Capture the cell that displays the provided text and extract its [x, y] central coordinate. 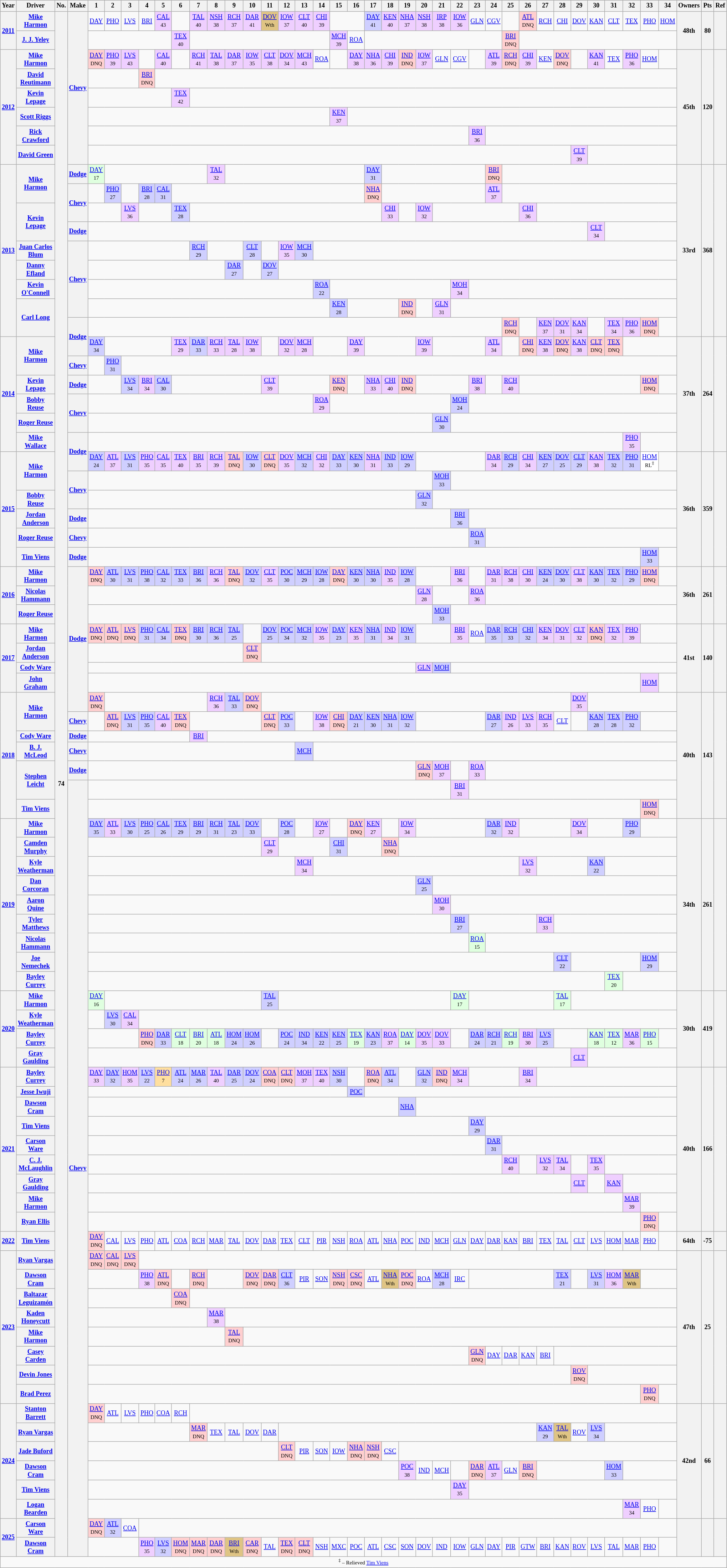
MARWth [632, 1279]
Dan Corcoran [36, 885]
KENDNQ [339, 385]
CLT40 [304, 21]
ATL33 [113, 828]
GLN31 [441, 308]
B. J. McLeod [36, 752]
Driver [36, 6]
DAR35 [493, 634]
ATL30 [113, 576]
CAL35 [163, 461]
Year [9, 6]
TAL23 [234, 828]
24 [493, 6]
12 [287, 6]
23 [477, 6]
64th [689, 1241]
MAR26 [199, 1077]
2012 [9, 107]
IOW39 [424, 346]
9 [234, 6]
IOW30 [252, 461]
Casey Carden [36, 1356]
GTW [528, 1547]
4 [147, 6]
Stanton Barrett [36, 1413]
Kaden Honeycutt [36, 1317]
KAN18 [596, 1039]
LVS43 [130, 59]
ROADNQ [373, 1077]
368 [708, 250]
PHO32 [632, 721]
BRI28 [147, 193]
CALDNQ [113, 1260]
Scott Riggs [36, 117]
KAN28 [596, 721]
DAY31 [373, 174]
11 [270, 6]
MAR38 [216, 1317]
MCH29 [304, 576]
22 [460, 6]
Jade Buford [36, 1451]
CHI33 [390, 212]
David Green [36, 155]
Make [78, 6]
KEN24 [545, 576]
27 [545, 6]
2024 [9, 1461]
NHAWth [390, 1279]
15 [339, 6]
TAL34 [562, 1164]
POC30 [287, 576]
NHA33 [373, 385]
34th [689, 904]
TEX20 [614, 981]
CHI34 [528, 461]
13 [304, 6]
IOW36 [460, 21]
BRI27 [460, 924]
ATL32 [113, 1528]
BRI31 [460, 790]
DAR34 [493, 461]
RCH38 [511, 576]
Danny Efland [36, 270]
NHA37 [407, 21]
KEN22 [322, 1039]
26 [528, 6]
48th [689, 31]
DAY29 [477, 1126]
LVS22 [147, 1077]
TEX 42 [180, 98]
DAY21 [356, 721]
KEN37 [545, 327]
DAY24 [96, 461]
POC38 [407, 1471]
45th [689, 107]
TAL17 [562, 1000]
KAN22 [596, 866]
21 [441, 6]
MOH30 [441, 905]
TEX21 [562, 1279]
DAY39 [356, 346]
CHI 36 [528, 212]
TEX19 [356, 1039]
29 [579, 6]
J. J. Yeley [36, 40]
ATL24 [180, 1077]
DAR25 [234, 1077]
DOV24 [252, 1077]
CHI [562, 21]
TAL33 [234, 702]
HOM24 [234, 1039]
MCH39 [339, 40]
CAL [113, 1241]
ROA33 [477, 770]
2018 [9, 755]
Baltazar Leguizamón [36, 1298]
CLT 34 [596, 231]
CLT36 [287, 1279]
2011 [9, 31]
DAY38 [356, 59]
HOM36 [614, 1279]
Mike Wallace [36, 442]
31 [614, 6]
DAY32 [113, 1077]
2014 [9, 394]
GLN25 [424, 885]
MAR34 [632, 1509]
BRI20 [199, 1039]
28 [562, 6]
18 [390, 6]
CAL31 [163, 193]
TAL32 [216, 174]
8 [216, 6]
ROA31 [477, 538]
DOVWth [270, 21]
CLT22 [562, 962]
TALWth [562, 1432]
CARDNQ [252, 1547]
MXC [339, 1547]
IRP38 [441, 21]
Ref [720, 6]
IND32 [511, 828]
DAY23 [339, 634]
KANDNQ [596, 634]
RCH21 [493, 1039]
33 [650, 6]
LVS36 [130, 212]
166 [708, 1149]
ATL18 [216, 1039]
NHA36 [373, 59]
DAY14 [407, 1039]
2022 [9, 1241]
KEN34 [545, 634]
NHA30 [373, 576]
MOH24 [460, 404]
No. [61, 6]
DAR41 [252, 21]
CLT32 [579, 634]
DAY16 [96, 1000]
BRI 36 [477, 136]
IND35 [390, 576]
CHI30 [528, 576]
Juan Carlos Blum [36, 251]
Aaron Quine [36, 905]
KEN38 [545, 346]
KEN28 [339, 308]
Jesse Iwuji [36, 1092]
KEN25 [339, 1039]
MAR36 [632, 1039]
KAN41 [596, 59]
2015 [9, 509]
140 [708, 658]
BRI29 [199, 828]
‡ – Relieved Tim Viens [364, 1562]
Kevin O'Connell [36, 289]
LVS25 [545, 1039]
HOM26 [252, 1039]
RCH31 [216, 828]
Stephen Leicht [36, 780]
41st [689, 658]
CSCDNQ [356, 1279]
MAR39 [632, 1203]
IRC [460, 1279]
2020 [9, 1029]
30th [689, 1029]
2019 [9, 904]
2 [113, 6]
1 [96, 6]
KAN34 [579, 327]
HOM35 [130, 1077]
66 [708, 1461]
HOM29 [650, 962]
3 [130, 6]
19 [407, 6]
Joe Nemechek [36, 962]
MOH [441, 667]
2013 [9, 250]
CLT35 [270, 576]
419 [708, 1029]
Owners [689, 6]
7 [199, 6]
IOW31 [407, 634]
47th [689, 1327]
GLN30 [441, 423]
CAL30 [163, 385]
ROA15 [477, 943]
74 [61, 784]
PHO25 [147, 828]
RCH39 [216, 461]
CHI40 [390, 385]
David Reutimann [36, 78]
37th [689, 394]
Carl Long [36, 317]
2021 [9, 1149]
-75 [708, 1241]
MCH30 [304, 251]
Ryan Ellis [36, 1222]
TEX34 [614, 327]
32 [632, 6]
DAY41 [373, 21]
DAY34 [96, 346]
42nd [689, 1461]
LVS33 [528, 721]
KEN 37 [339, 117]
14 [322, 6]
RCH41 [199, 59]
DAR32 [493, 828]
POC28 [287, 828]
GLN28 [424, 595]
IOW27 [322, 828]
C. J. McLaughlin [36, 1164]
POC33 [287, 721]
PHO15 [650, 1039]
IND33 [390, 461]
20 [424, 6]
BRIWth [234, 1547]
264 [708, 394]
Brad Perez [36, 1394]
34 [667, 6]
RCH37 [234, 21]
2023 [9, 1327]
KEN35 [356, 634]
5 [163, 6]
ROA22 [322, 289]
DAR24 [477, 1039]
16 [356, 6]
2016 [9, 595]
CAL26 [163, 828]
HOMRL‡ [650, 461]
6 [180, 6]
Pts [708, 6]
CAL32 [163, 576]
POC24 [287, 1039]
KAN29 [545, 1432]
CLT28 [252, 251]
RCH35 [545, 721]
KEN [545, 59]
2025 [9, 1537]
KEN40 [390, 21]
KAN23 [373, 1039]
TEX35 [596, 1164]
143 [708, 755]
DAR37 [234, 59]
RCH19 [511, 1039]
ROA29 [322, 404]
MCH43 [304, 59]
PHO7 [163, 1077]
DAY DNQ [96, 1528]
TEX12 [614, 1039]
ROVDNQ [579, 1375]
IOW29 [407, 461]
POC34 [287, 634]
NSH30 [339, 1077]
Devin Jones [36, 1375]
TAL28 [234, 346]
TEX 40 [180, 40]
CLT18 [180, 1039]
DOV30 [562, 576]
TAL38 [216, 59]
TEX33 [180, 576]
Camden Murphy [36, 847]
MOH34 [460, 289]
10 [252, 6]
ROA36 [477, 595]
359 [708, 509]
80 [708, 31]
CAL43 [163, 21]
2017 [9, 658]
John Graham [36, 683]
KAN30 [596, 576]
ROA37 [390, 1039]
30 [596, 6]
Tyler Matthews [36, 924]
Logan Bearden [36, 1509]
ATL39 [493, 59]
DOV27 [270, 270]
IOW34 [407, 828]
LVS 32 [163, 1547]
Rick Crawford [36, 136]
33rd [689, 250]
120 [708, 107]
PHO27 [113, 193]
BRI38 [477, 385]
17 [373, 6]
POCDNQ [407, 1279]
CHI31 [339, 847]
IND26 [511, 721]
